Capture the cell that displays the provided text and extract its (x, y) central coordinate. 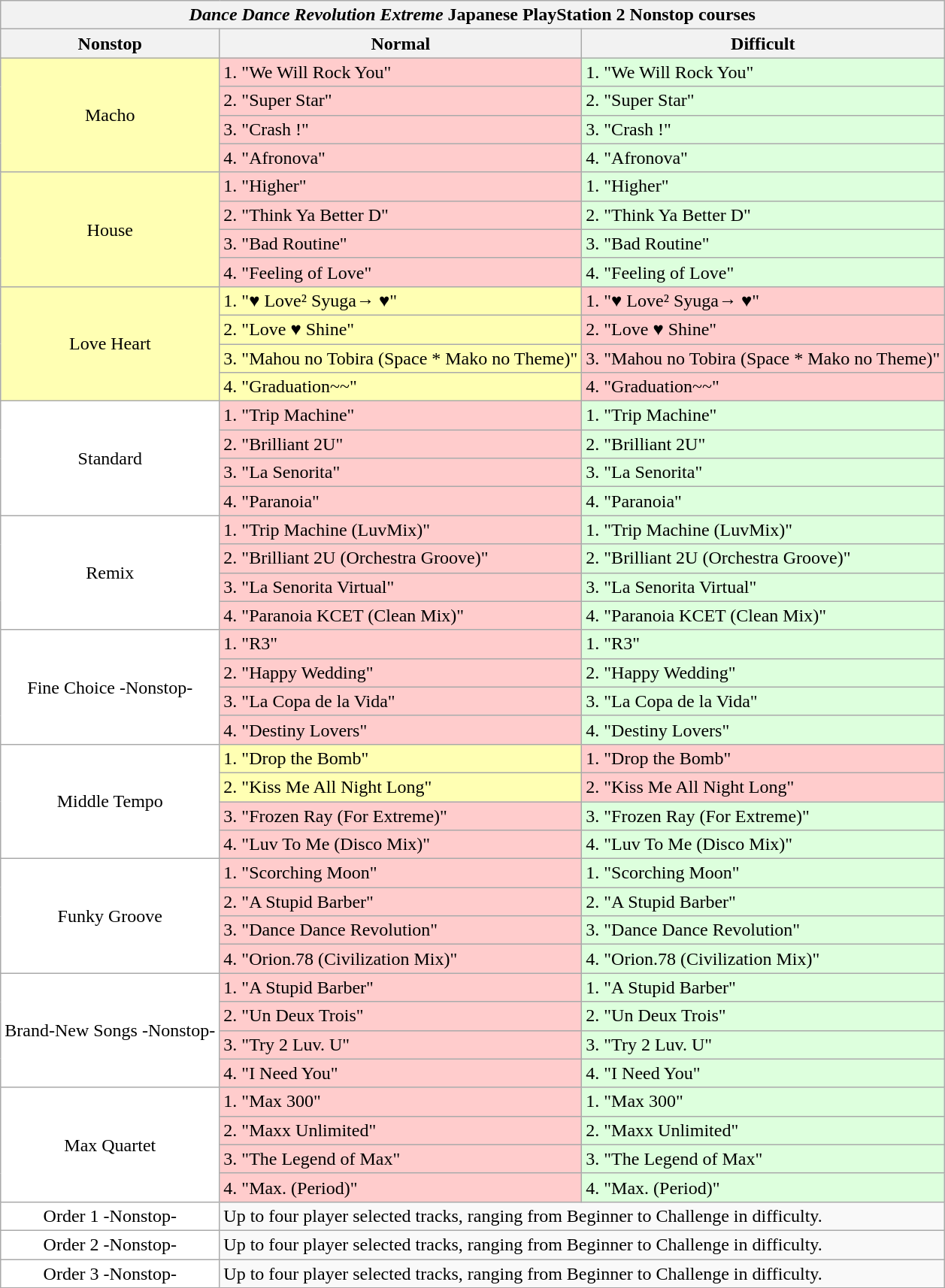
House (110, 229)
Middle Tempo (110, 801)
Dance Dance Revolution Extreme Japanese PlayStation 2 Nonstop courses (472, 15)
Nonstop (110, 44)
Funky Groove (110, 916)
Fine Choice -Nonstop- (110, 687)
Remix (110, 573)
Normal (401, 44)
Brand-New Songs -Nonstop- (110, 1030)
Order 1 -Nonstop- (110, 1216)
Order 3 -Nonstop- (110, 1274)
Love Heart (110, 343)
Difficult (763, 44)
Max Quartet (110, 1144)
Standard (110, 458)
Order 2 -Nonstop- (110, 1244)
Macho (110, 115)
